Return [X, Y] of the center of cell containing provided text 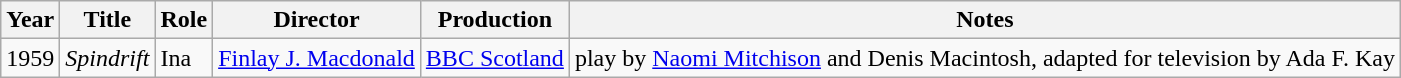
Notes [984, 20]
BBC Scotland [494, 58]
Spindrift [108, 58]
1959 [30, 58]
Ina [184, 58]
Year [30, 20]
Finlay J. Macdonald [317, 58]
Role [184, 20]
Director [317, 20]
Production [494, 20]
play by Naomi Mitchison and Denis Macintosh, adapted for television by Ada F. Kay [984, 58]
Title [108, 20]
